For the text-containing cell, return its midpoint in (x, y) coordinate format. 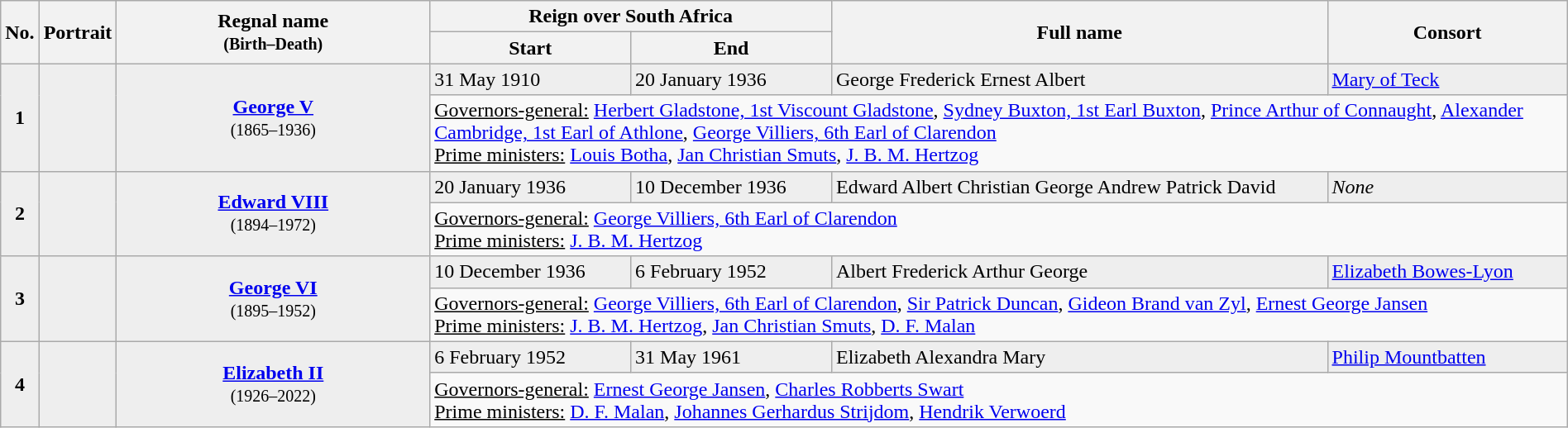
1 (20, 117)
Governors-general: Ernest George Jansen, Charles Robberts SwartPrime ministers: D. F. Malan, Johannes Gerhardus Strijdom, Hendrik Verwoerd (999, 400)
Start (531, 48)
Edward Albert Christian George Andrew Patrick David (1079, 187)
Philip Mountbatten (1447, 357)
Elizabeth Bowes-Lyon (1447, 272)
Elizabeth Alexandra Mary (1079, 357)
Governors-general: George Villiers, 6th Earl of ClarendonPrime ministers: J. B. M. Hertzog (999, 230)
End (731, 48)
Consort (1447, 32)
4 (20, 383)
31 May 1961 (731, 357)
3 (20, 299)
Reign over South Africa (631, 17)
Elizabeth II(1926–2022) (273, 383)
George Frederick Ernest Albert (1079, 79)
None (1447, 187)
George VI(1895–1952) (273, 299)
George V(1865–1936) (273, 117)
Portrait (78, 32)
Albert Frederick Arthur George (1079, 272)
Mary of Teck (1447, 79)
31 May 1910 (531, 79)
Regnal name(Birth–Death) (273, 32)
Full name (1079, 32)
Edward VIII(1894–1972) (273, 213)
2 (20, 213)
No. (20, 32)
